For the text-containing cell, return its midpoint in (x, y) coordinate format. 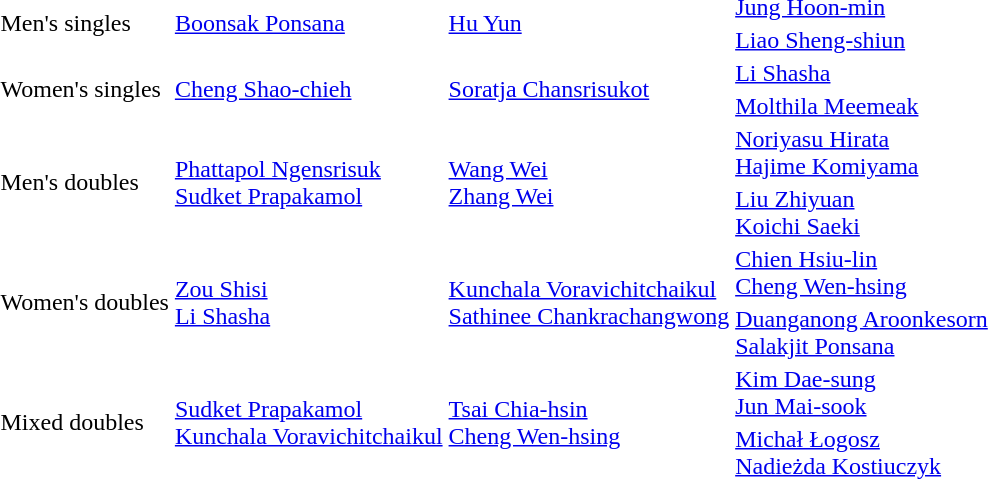
Phattapol Ngensrisuk Sudket Prapakamol (308, 182)
Wang Wei Zhang Wei (589, 182)
Cheng Shao-chieh (308, 90)
Zou Shisi Li Shasha (308, 302)
Soratja Chansrisukot (589, 90)
Kunchala Voravichitchaikul Sathinee Chankrachangwong (589, 302)
